Scan for the cell matching the given text and deliver its (X, Y) coordinate at center. 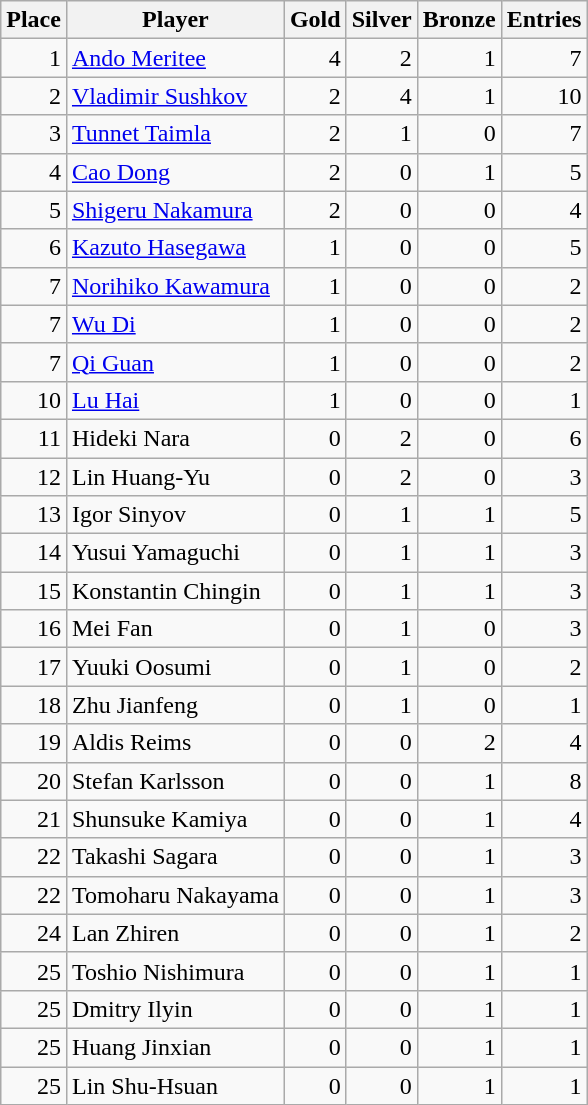
13 (34, 515)
18 (34, 705)
17 (34, 667)
Zhu Jianfeng (175, 705)
24 (34, 933)
Huang Jinxian (175, 1047)
Vladimir Sushkov (175, 96)
Place (34, 20)
Toshio Nishimura (175, 971)
Aldis Reims (175, 743)
Norihiko Kawamura (175, 286)
Stefan Karlsson (175, 781)
11 (34, 438)
Shigeru Nakamura (175, 210)
Tunnet Taimla (175, 134)
Kazuto Hasegawa (175, 248)
Entries (544, 20)
Mei Fan (175, 629)
Igor Sinyov (175, 515)
20 (34, 781)
Lin Shu-Hsuan (175, 1085)
Lan Zhiren (175, 933)
Cao Dong (175, 172)
Bronze (459, 20)
Yusui Yamaguchi (175, 553)
Lin Huang-Yu (175, 477)
Dmitry Ilyin (175, 1009)
14 (34, 553)
Silver (382, 20)
Yuuki Oosumi (175, 667)
Qi Guan (175, 362)
19 (34, 743)
Tomoharu Nakayama (175, 895)
Gold (315, 20)
Player (175, 20)
Wu Di (175, 324)
Lu Hai (175, 400)
15 (34, 591)
Konstantin Chingin (175, 591)
21 (34, 819)
12 (34, 477)
Hideki Nara (175, 438)
Ando Meritee (175, 58)
8 (544, 781)
Takashi Sagara (175, 857)
16 (34, 629)
Shunsuke Kamiya (175, 819)
